Capture the cell that displays the provided text and extract its (X, Y) central coordinate. 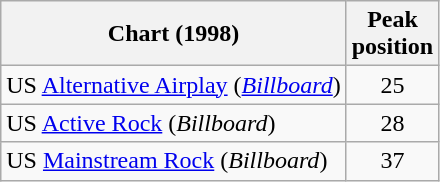
Chart (1998) (174, 34)
37 (392, 161)
Peakposition (392, 34)
28 (392, 123)
25 (392, 85)
US Alternative Airplay (Billboard) (174, 85)
US Mainstream Rock (Billboard) (174, 161)
US Active Rock (Billboard) (174, 123)
